Find where the given text appears and provide that cell's center as [x, y] coordinate. 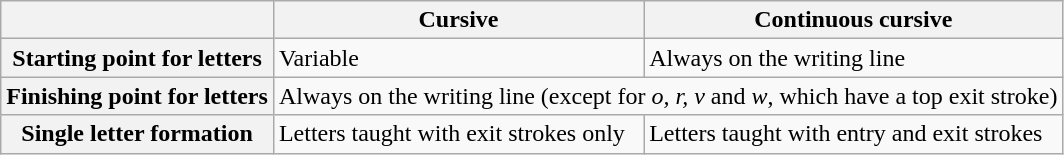
Variable [458, 58]
Letters taught with entry and exit strokes [854, 134]
Always on the writing line [854, 58]
Always on the writing line (except for o, r, v and w, which have a top exit stroke) [668, 96]
Continuous cursive [854, 20]
Cursive [458, 20]
Starting point for letters [138, 58]
Letters taught with exit strokes only [458, 134]
Single letter formation [138, 134]
Finishing point for letters [138, 96]
